Output the (x, y) coordinate of the center of the cell containing the given text.  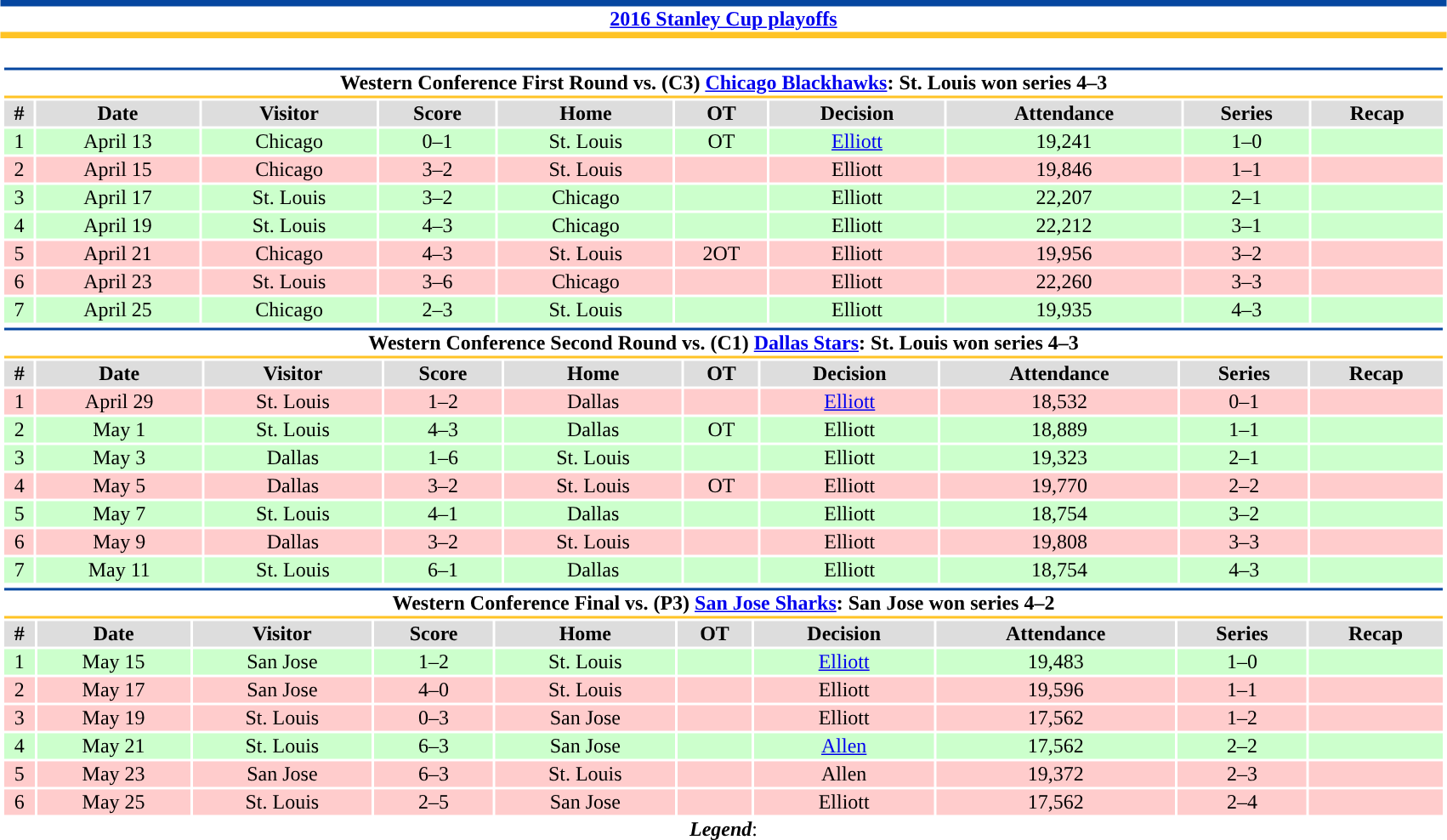
April 29 (119, 402)
19,241 (1064, 142)
19,323 (1059, 458)
2–4 (1243, 802)
May 5 (119, 485)
Western Conference Final vs. (P3) San Jose Sharks: San Jose won series 4–2 (723, 604)
May 9 (119, 542)
May 11 (119, 570)
19,846 (1064, 169)
April 23 (118, 281)
22,260 (1064, 281)
May 21 (113, 746)
Western Conference Second Round vs. (C1) Dallas Stars: St. Louis won series 4–3 (723, 343)
19,596 (1056, 690)
May 23 (113, 775)
May 19 (113, 718)
April 25 (118, 310)
Western Conference First Round vs. (C3) Chicago Blackhawks: St. Louis won series 4–3 (723, 83)
4–1 (444, 514)
April 19 (118, 225)
19,935 (1064, 310)
19,956 (1064, 254)
2OT (722, 254)
May 15 (113, 662)
19,372 (1056, 775)
6–1 (444, 570)
22,212 (1064, 225)
22,207 (1064, 198)
1–6 (444, 458)
April 17 (118, 198)
3–1 (1246, 225)
19,483 (1056, 662)
18,889 (1059, 429)
April 15 (118, 169)
May 3 (119, 458)
2016 Stanley Cup playoffs (723, 19)
April 13 (118, 142)
May 17 (113, 690)
19,770 (1059, 485)
19,808 (1059, 542)
April 21 (118, 254)
May 7 (119, 514)
May 1 (119, 429)
May 25 (113, 802)
4–0 (434, 690)
2–5 (434, 802)
18,532 (1059, 402)
0–3 (434, 718)
3–6 (437, 281)
